Search for the cell housing the specified text and yield its [x, y] center coordinate. 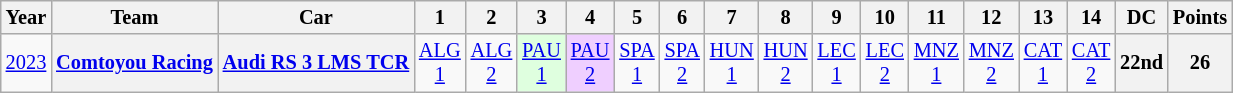
Team [134, 17]
Points [1200, 17]
DC [1142, 17]
HUN1 [732, 63]
LEC2 [885, 63]
PAU1 [542, 63]
22nd [1142, 63]
2023 [26, 63]
ALG1 [440, 63]
Comtoyou Racing [134, 63]
Year [26, 17]
CAT2 [1091, 63]
4 [590, 17]
14 [1091, 17]
8 [786, 17]
Audi RS 3 LMS TCR [316, 63]
ALG2 [492, 63]
13 [1043, 17]
7 [732, 17]
12 [992, 17]
SPA2 [682, 63]
HUN2 [786, 63]
CAT1 [1043, 63]
MNZ2 [992, 63]
2 [492, 17]
PAU2 [590, 63]
LEC1 [836, 63]
MNZ1 [936, 63]
5 [636, 17]
3 [542, 17]
6 [682, 17]
Car [316, 17]
10 [885, 17]
26 [1200, 63]
9 [836, 17]
SPA1 [636, 63]
11 [936, 17]
1 [440, 17]
